Locate the cell with the specified text and output its (x, y) center coordinate. 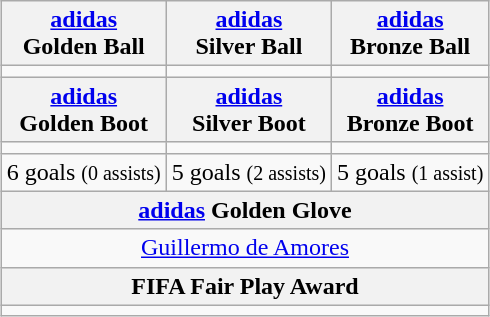
adidas Golden Glove (245, 210)
adidasSilver Boot (248, 110)
FIFA Fair Play Award (245, 286)
adidasGolden Ball (84, 34)
adidasBronze Ball (410, 34)
5 goals (1 assist) (410, 172)
adidasGolden Boot (84, 110)
6 goals (0 assists) (84, 172)
5 goals (2 assists) (248, 172)
adidasSilver Ball (248, 34)
adidasBronze Boot (410, 110)
Guillermo de Amores (245, 248)
